Return [x, y] of the center of cell containing provided text 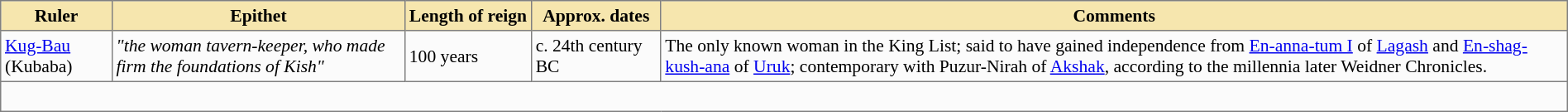
"the woman tavern-keeper, who made firm the foundations of Kish" [258, 56]
c. 24th century BC [595, 56]
Length of reign [468, 16]
Epithet [258, 16]
100 years [468, 56]
Comments [1114, 16]
Kug-Bau (Kubaba) [56, 56]
Approx. dates [595, 16]
Ruler [56, 16]
